Pinpoint the cell where the given text exists, returning its [x, y] midpoint coordinate. 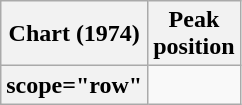
Chart (1974) [74, 34]
scope="row" [74, 85]
Peakposition [194, 34]
